Extract the (X, Y) coordinate from the center of the cell holding the provided text.  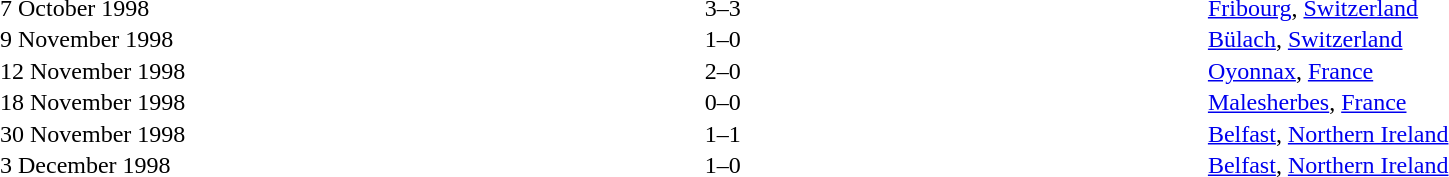
1–0 (723, 39)
1–1 (723, 134)
2–0 (723, 71)
0–0 (723, 103)
